For the text-containing cell, return its midpoint in (X, Y) coordinate format. 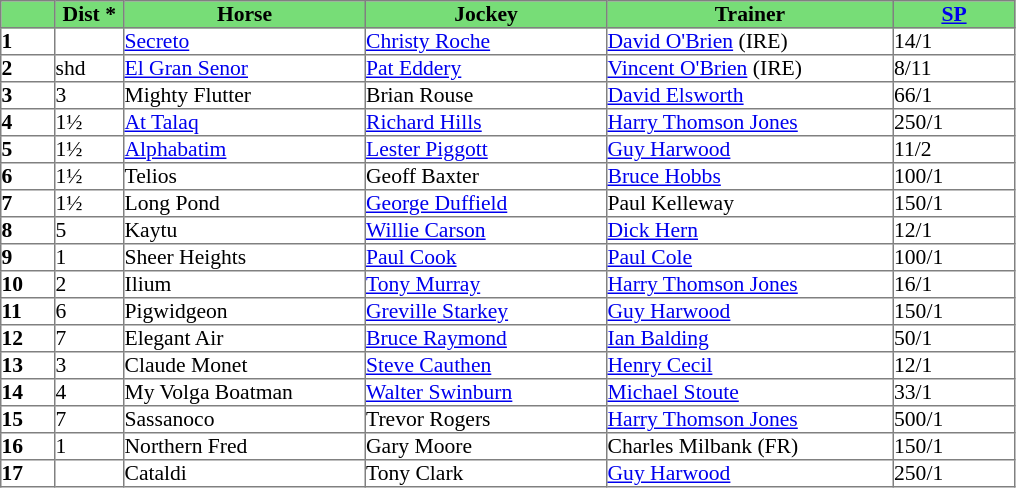
Bruce Hobbs (750, 176)
Henry Cecil (750, 366)
11 (28, 312)
Mighty Flutter (245, 96)
66/1 (954, 96)
Tony Clark (486, 474)
Sassanoco (245, 420)
Trainer (750, 14)
13 (28, 366)
Bruce Raymond (486, 338)
Christy Roche (486, 42)
At Talaq (245, 122)
Horse (245, 14)
Cataldi (245, 474)
8/11 (954, 68)
George Duffield (486, 204)
16 (28, 446)
Sheer Heights (245, 258)
Claude Monet (245, 366)
10 (28, 284)
33/1 (954, 392)
Alphabatim (245, 150)
Tony Murray (486, 284)
Pigwidgeon (245, 312)
Jockey (486, 14)
Brian Rouse (486, 96)
Geoff Baxter (486, 176)
9 (28, 258)
Trevor Rogers (486, 420)
Pat Eddery (486, 68)
Long Pond (245, 204)
16/1 (954, 284)
Ian Balding (750, 338)
Charles Milbank (FR) (750, 446)
El Gran Senor (245, 68)
8 (28, 230)
14 (28, 392)
Paul Cook (486, 258)
11/2 (954, 150)
David Elsworth (750, 96)
David O'Brien (IRE) (750, 42)
Telios (245, 176)
Steve Cauthen (486, 366)
Secreto (245, 42)
Paul Cole (750, 258)
14/1 (954, 42)
Paul Kelleway (750, 204)
15 (28, 420)
Dick Hern (750, 230)
17 (28, 474)
Gary Moore (486, 446)
500/1 (954, 420)
Michael Stoute (750, 392)
shd (90, 68)
Ilium (245, 284)
Greville Starkey (486, 312)
12 (28, 338)
Walter Swinburn (486, 392)
Vincent O'Brien (IRE) (750, 68)
SP (954, 14)
Willie Carson (486, 230)
Kaytu (245, 230)
My Volga Boatman (245, 392)
Elegant Air (245, 338)
Richard Hills (486, 122)
Dist * (90, 14)
Northern Fred (245, 446)
50/1 (954, 338)
Lester Piggott (486, 150)
